Search for the cell housing the specified text and yield its (X, Y) center coordinate. 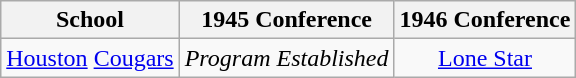
Houston Cougars (90, 58)
School (90, 20)
1946 Conference (485, 20)
Program Established (286, 58)
1945 Conference (286, 20)
Lone Star (485, 58)
